Return [x, y] of the center of cell containing provided text 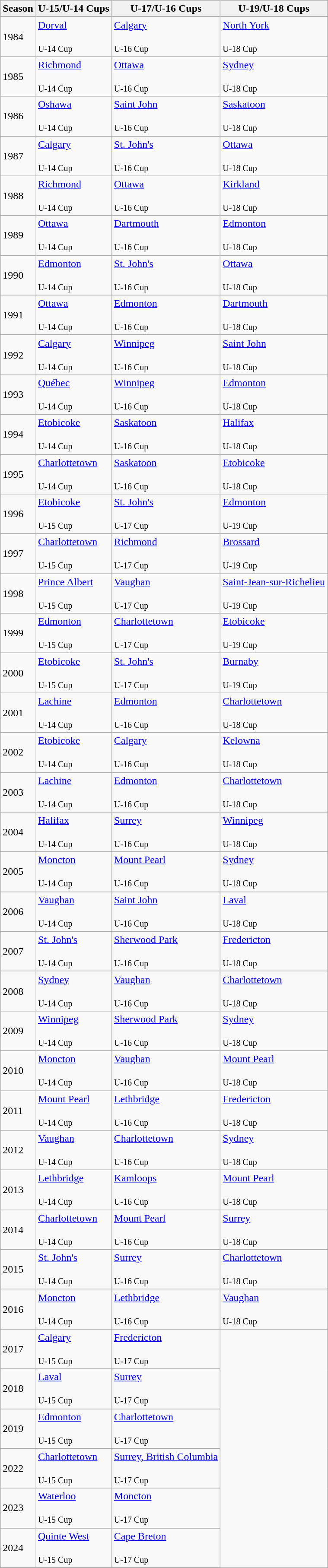
North YorkU-18 Cup [274, 37]
CharlottetownU-16 Cup [166, 1150]
1991 [18, 315]
KirklandU-18 Cup [274, 196]
DartmouthU-18 Cup [274, 315]
2023 [18, 1508]
2000 [18, 673]
DartmouthU-16 Cup [166, 235]
KamloopsU-16 Cup [166, 1190]
EtobicokeU-18 Cup [274, 474]
VaughanU-18 Cup [274, 1309]
U-15/U-14 Cups [73, 9]
2018 [18, 1389]
BrossardU-19 Cup [274, 554]
1987 [18, 156]
1996 [18, 514]
2019 [18, 1428]
Saint-Jean-sur-RichelieuU-19 Cup [274, 594]
EtobicokeU-19 Cup [274, 633]
1984 [18, 37]
SaskatoonU-18 Cup [274, 116]
Season [18, 9]
1986 [18, 116]
WaterlooU-15 Cup [73, 1508]
WinnipegU-18 Cup [274, 832]
1990 [18, 275]
2004 [18, 832]
LavalU-15 Cup [73, 1389]
Saint JohnU-18 Cup [274, 355]
U-17/U-16 Cups [166, 9]
2024 [18, 1548]
1992 [18, 355]
1998 [18, 594]
1988 [18, 196]
U-19/U-18 Cups [274, 9]
2010 [18, 1070]
1995 [18, 474]
2012 [18, 1150]
KelownaU-18 Cup [274, 752]
2009 [18, 1031]
EdmontonU-14 Cup [73, 275]
1999 [18, 633]
DorvalU-14 Cup [73, 37]
2002 [18, 752]
2015 [18, 1270]
HalifaxU-14 Cup [73, 832]
RichmondU-17 Cup [166, 554]
WinnipegU-14 Cup [73, 1031]
2005 [18, 872]
QuébecU-14 Cup [73, 394]
1997 [18, 554]
EdmontonU-19 Cup [274, 514]
1994 [18, 434]
CalgaryU-15 Cup [73, 1349]
1985 [18, 76]
2016 [18, 1309]
Mount PearlU-14 Cup [73, 1110]
Surrey, British ColumbiaU-17 Cup [166, 1468]
VaughanU-17 Cup [166, 594]
BurnabyU-19 Cup [274, 673]
2011 [18, 1110]
2007 [18, 951]
2006 [18, 911]
SurreyU-17 Cup [166, 1389]
1989 [18, 235]
2022 [18, 1468]
LavalU-18 Cup [274, 911]
LethbridgeU-14 Cup [73, 1190]
Quinte WestU-15 Cup [73, 1548]
Cape BretonU-17 Cup [166, 1548]
2001 [18, 713]
2013 [18, 1190]
2008 [18, 991]
1993 [18, 394]
HalifaxU-18 Cup [274, 434]
MonctonU-17 Cup [166, 1508]
2003 [18, 792]
OshawaU-14 Cup [73, 116]
SurreyU-18 Cup [274, 1230]
2014 [18, 1230]
FrederictonU-17 Cup [166, 1349]
SydneyU-14 Cup [73, 991]
2017 [18, 1349]
Prince AlbertU-15 Cup [73, 594]
